Locate the cell with the specified text and output its (X, Y) center coordinate. 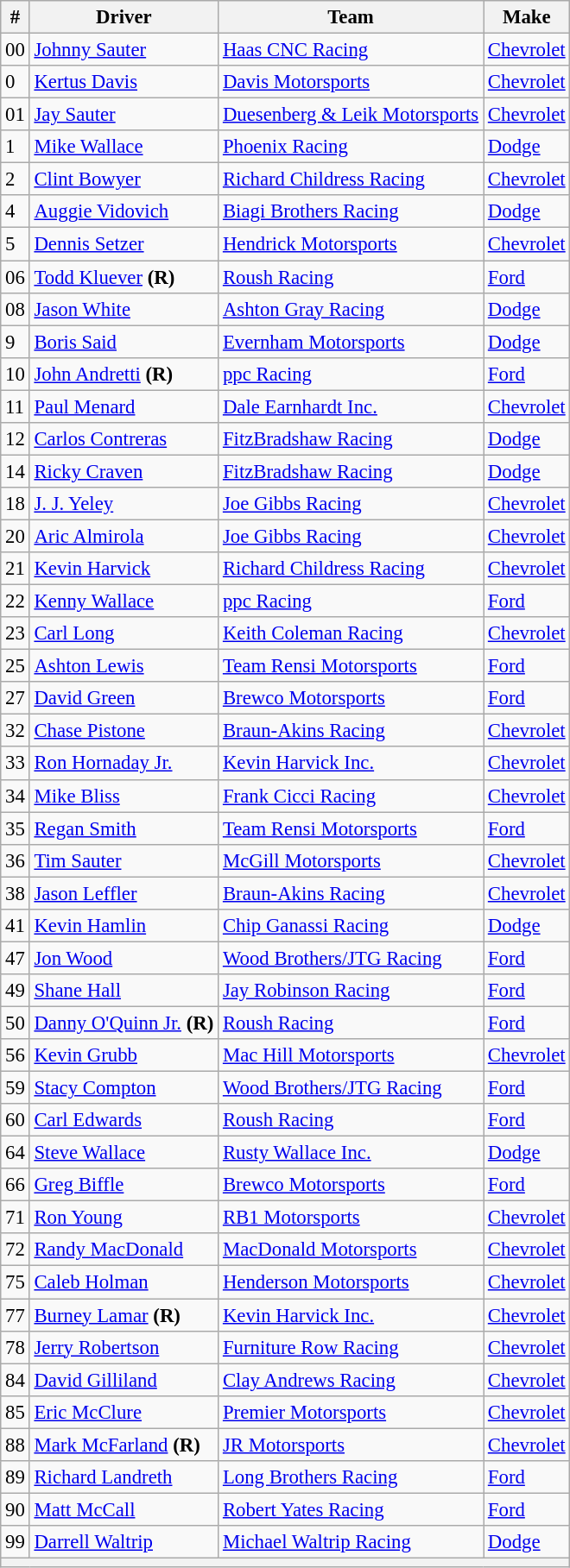
10 (16, 374)
David Green (123, 698)
Stacy Compton (123, 1088)
Richard Landreth (123, 1477)
Kevin Hamlin (123, 926)
Carl Edwards (123, 1120)
Carl Long (123, 633)
32 (16, 731)
1 (16, 147)
75 (16, 1282)
Ashton Lewis (123, 666)
14 (16, 471)
Johnny Sauter (123, 50)
Shane Hall (123, 991)
36 (16, 860)
20 (16, 536)
Mark McFarland (R) (123, 1445)
25 (16, 666)
12 (16, 439)
Kevin Grubb (123, 1055)
18 (16, 504)
9 (16, 342)
Mac Hill Motorsports (351, 1055)
Premier Motorsports (351, 1412)
Evernham Motorsports (351, 342)
Phoenix Racing (351, 147)
Steve Wallace (123, 1153)
Randy MacDonald (123, 1250)
85 (16, 1412)
33 (16, 764)
Jason White (123, 309)
2 (16, 179)
Rusty Wallace Inc. (351, 1153)
22 (16, 601)
47 (16, 958)
Eric McClure (123, 1412)
JR Motorsports (351, 1445)
Ashton Gray Racing (351, 309)
34 (16, 796)
Jerry Robertson (123, 1347)
Todd Kluever (R) (123, 277)
Kevin Harvick (123, 569)
71 (16, 1218)
Team (351, 17)
Darrell Waltrip (123, 1542)
David Gilliland (123, 1380)
11 (16, 406)
Make (527, 17)
Hendrick Motorsports (351, 244)
Kertus Davis (123, 82)
Duesenberg & Leik Motorsports (351, 115)
Caleb Holman (123, 1282)
Regan Smith (123, 828)
Jason Leffler (123, 893)
Haas CNC Racing (351, 50)
Jay Robinson Racing (351, 991)
72 (16, 1250)
4 (16, 211)
78 (16, 1347)
60 (16, 1120)
Tim Sauter (123, 860)
99 (16, 1542)
Clint Bowyer (123, 179)
88 (16, 1445)
Frank Cicci Racing (351, 796)
77 (16, 1315)
Long Brothers Racing (351, 1477)
Greg Biffle (123, 1185)
0 (16, 82)
RB1 Motorsports (351, 1218)
Dale Earnhardt Inc. (351, 406)
Michael Waltrip Racing (351, 1542)
5 (16, 244)
66 (16, 1185)
Jon Wood (123, 958)
35 (16, 828)
Davis Motorsports (351, 82)
23 (16, 633)
Kenny Wallace (123, 601)
Matt McCall (123, 1509)
McGill Motorsports (351, 860)
John Andretti (R) (123, 374)
08 (16, 309)
J. J. Yeley (123, 504)
Mike Bliss (123, 796)
Robert Yates Racing (351, 1509)
Paul Menard (123, 406)
21 (16, 569)
Biagi Brothers Racing (351, 211)
# (16, 17)
Auggie Vidovich (123, 211)
Clay Andrews Racing (351, 1380)
56 (16, 1055)
Driver (123, 17)
Keith Coleman Racing (351, 633)
50 (16, 1023)
Chip Ganassi Racing (351, 926)
Danny O'Quinn Jr. (R) (123, 1023)
38 (16, 893)
59 (16, 1088)
Ron Young (123, 1218)
Furniture Row Racing (351, 1347)
Burney Lamar (R) (123, 1315)
90 (16, 1509)
Henderson Motorsports (351, 1282)
89 (16, 1477)
49 (16, 991)
MacDonald Motorsports (351, 1250)
Ricky Craven (123, 471)
Aric Almirola (123, 536)
06 (16, 277)
Jay Sauter (123, 115)
84 (16, 1380)
00 (16, 50)
27 (16, 698)
41 (16, 926)
Ron Hornaday Jr. (123, 764)
01 (16, 115)
Boris Said (123, 342)
Mike Wallace (123, 147)
64 (16, 1153)
Chase Pistone (123, 731)
Dennis Setzer (123, 244)
Carlos Contreras (123, 439)
